Find where the given text appears and provide that cell's center as [x, y] coordinate. 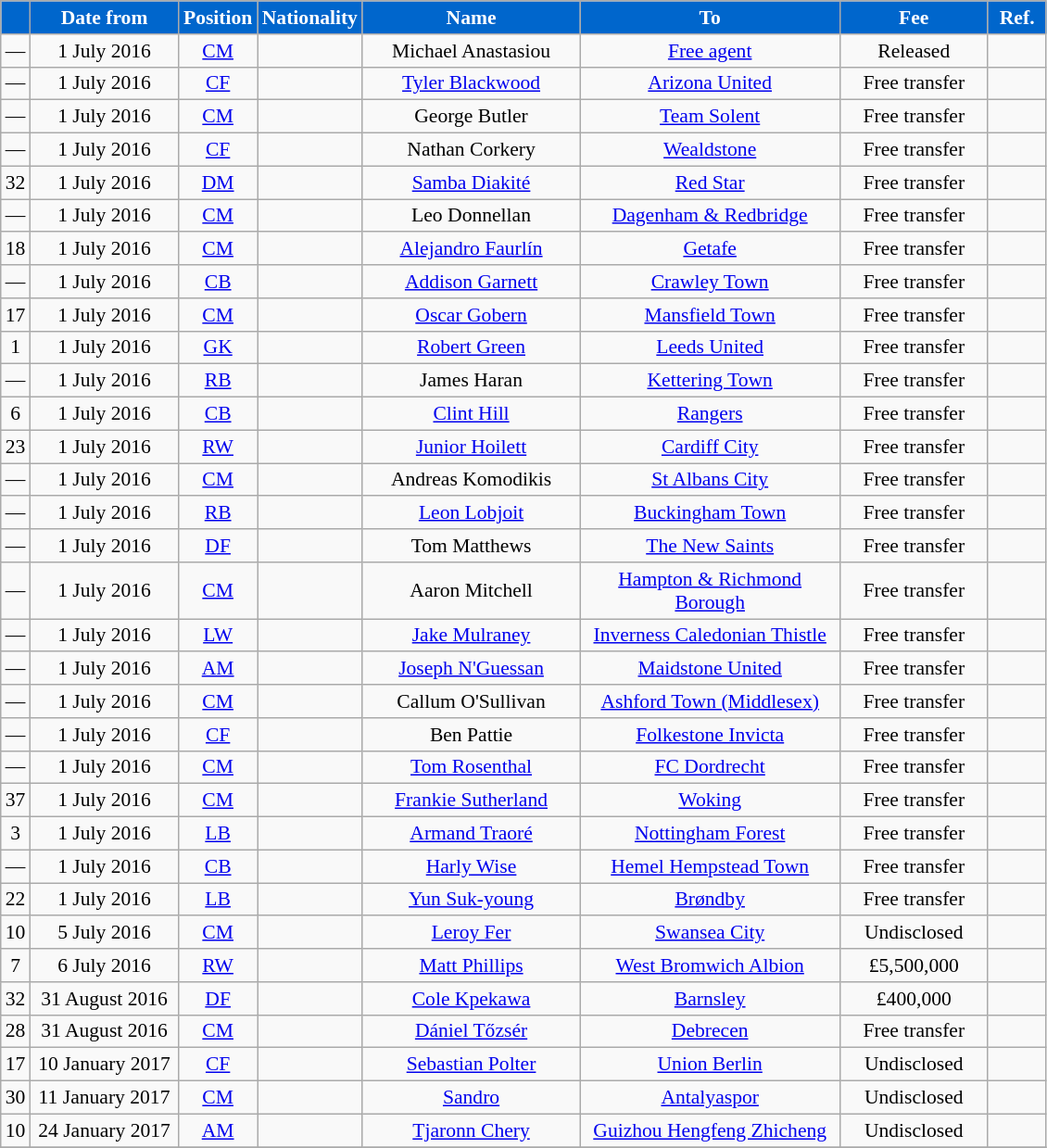
Dagenham & Redbridge [710, 216]
DM [219, 183]
Barnsley [710, 999]
Dániel Tőzsér [471, 1031]
Jake Mulraney [471, 636]
Junior Hoilett [471, 447]
Cardiff City [710, 447]
Nottingham Forest [710, 834]
Inverness Caledonian Thistle [710, 636]
Crawley Town [710, 282]
Rangers [710, 414]
Tom Matthews [471, 546]
Union Berlin [710, 1065]
Red Star [710, 183]
Swansea City [710, 933]
28 [16, 1031]
Alejandro Faurlín [471, 249]
6 July 2016 [104, 965]
Robert Green [471, 347]
GK [219, 347]
Fee [914, 18]
Frankie Sutherland [471, 801]
The New Saints [710, 546]
Oscar Gobern [471, 315]
£400,000 [914, 999]
11 January 2017 [104, 1098]
FC Dordrecht [710, 767]
Tyler Blackwood [471, 83]
Released [914, 51]
Tjaronn Chery [471, 1130]
3 [16, 834]
Brøndby [710, 900]
Arizona United [710, 83]
Debrecen [710, 1031]
To [710, 18]
22 [16, 900]
Getafe [710, 249]
Armand Traoré [471, 834]
Nathan Corkery [471, 150]
Antalyaspor [710, 1098]
18 [16, 249]
24 January 2017 [104, 1130]
Joseph N'Guessan [471, 669]
Position [219, 18]
Sandro [471, 1098]
23 [16, 447]
Ben Pattie [471, 735]
Leon Lobjoit [471, 513]
Samba Diakité [471, 183]
Addison Garnett [471, 282]
St Albans City [710, 480]
7 [16, 965]
Mansfield Town [710, 315]
Sebastian Polter [471, 1065]
Guizhou Hengfeng Zhicheng [710, 1130]
Hemel Hempstead Town [710, 866]
Ashford Town (Middlesex) [710, 701]
37 [16, 801]
Date from [104, 18]
Kettering Town [710, 381]
James Haran [471, 381]
Leroy Fer [471, 933]
LW [219, 636]
Aaron Mitchell [471, 591]
Ref. [1017, 18]
Matt Phillips [471, 965]
Wealdstone [710, 150]
Tom Rosenthal [471, 767]
Michael Anastasiou [471, 51]
£5,500,000 [914, 965]
West Bromwich Albion [710, 965]
Folkestone Invicta [710, 735]
1 [16, 347]
6 [16, 414]
Harly Wise [471, 866]
Name [471, 18]
Cole Kpekawa [471, 999]
Nationality [309, 18]
Buckingham Town [710, 513]
Hampton & Richmond Borough [710, 591]
George Butler [471, 117]
Yun Suk-young [471, 900]
Woking [710, 801]
30 [16, 1098]
10 January 2017 [104, 1065]
Andreas Komodikis [471, 480]
Free agent [710, 51]
Clint Hill [471, 414]
Callum O'Sullivan [471, 701]
Leo Donnellan [471, 216]
Maidstone United [710, 669]
Leeds United [710, 347]
Team Solent [710, 117]
5 July 2016 [104, 933]
